Return (X, Y) of the center of cell containing provided text 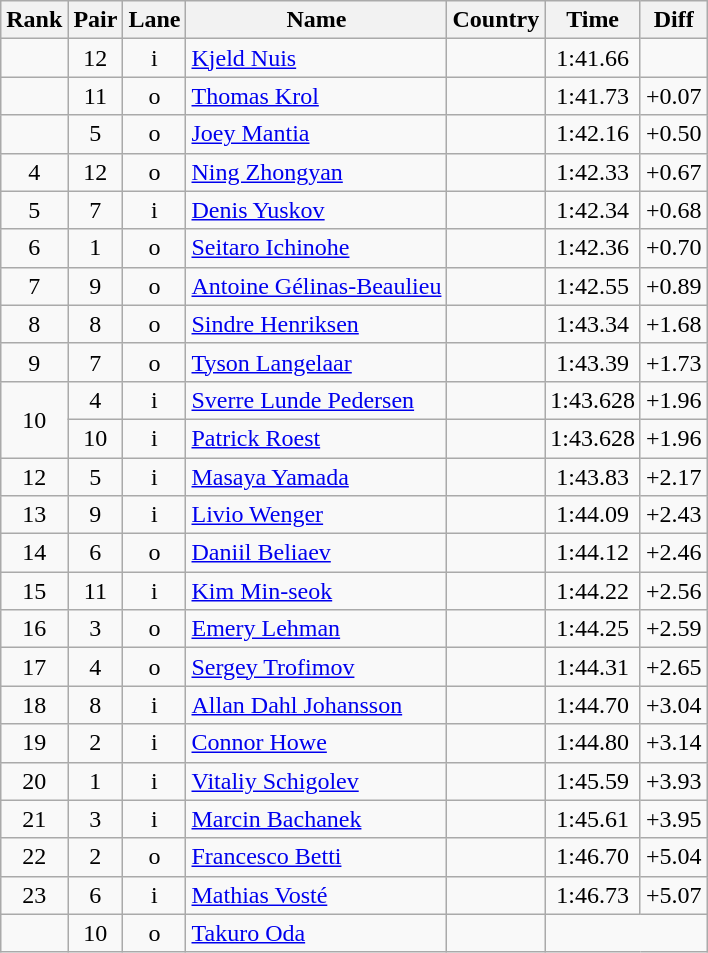
+0.70 (674, 248)
1:42.34 (593, 210)
14 (34, 553)
Sverre Lunde Pedersen (316, 400)
Ning Zhongyan (316, 172)
Joey Mantia (316, 134)
Antoine Gélinas-Beaulieu (316, 286)
+0.89 (674, 286)
+3.95 (674, 819)
+2.17 (674, 477)
Francesco Betti (316, 857)
Livio Wenger (316, 515)
16 (34, 629)
Time (593, 20)
+2.43 (674, 515)
Name (316, 20)
22 (34, 857)
Emery Lehman (316, 629)
+3.14 (674, 743)
Mathias Vosté (316, 895)
+0.68 (674, 210)
+5.07 (674, 895)
1:44.25 (593, 629)
+2.56 (674, 591)
1:46.70 (593, 857)
+0.07 (674, 96)
Takuro Oda (316, 933)
1:45.59 (593, 781)
1:44.80 (593, 743)
Allan Dahl Johansson (316, 705)
+2.46 (674, 553)
Thomas Krol (316, 96)
Kjeld Nuis (316, 58)
1:43.39 (593, 362)
23 (34, 895)
Daniil Beliaev (316, 553)
Rank (34, 20)
1:46.73 (593, 895)
Connor Howe (316, 743)
Marcin Bachanek (316, 819)
+1.68 (674, 324)
Tyson Langelaar (316, 362)
1:44.09 (593, 515)
Masaya Yamada (316, 477)
Seitaro Ichinohe (316, 248)
Patrick Roest (316, 438)
Sergey Trofimov (316, 667)
1:42.55 (593, 286)
15 (34, 591)
17 (34, 667)
1:44.22 (593, 591)
1:44.70 (593, 705)
1:43.34 (593, 324)
Denis Yuskov (316, 210)
+0.67 (674, 172)
+3.04 (674, 705)
1:42.36 (593, 248)
1:42.33 (593, 172)
Diff (674, 20)
+1.73 (674, 362)
19 (34, 743)
Kim Min-seok (316, 591)
1:41.73 (593, 96)
Vitaliy Schigolev (316, 781)
1:41.66 (593, 58)
Pair (96, 20)
+3.93 (674, 781)
Sindre Henriksen (316, 324)
1:45.61 (593, 819)
13 (34, 515)
+5.04 (674, 857)
18 (34, 705)
Country (496, 20)
21 (34, 819)
+0.50 (674, 134)
1:43.83 (593, 477)
20 (34, 781)
1:44.12 (593, 553)
+2.59 (674, 629)
1:42.16 (593, 134)
+2.65 (674, 667)
Lane (154, 20)
1:44.31 (593, 667)
